Scan for the cell matching the given text and deliver its (x, y) coordinate at center. 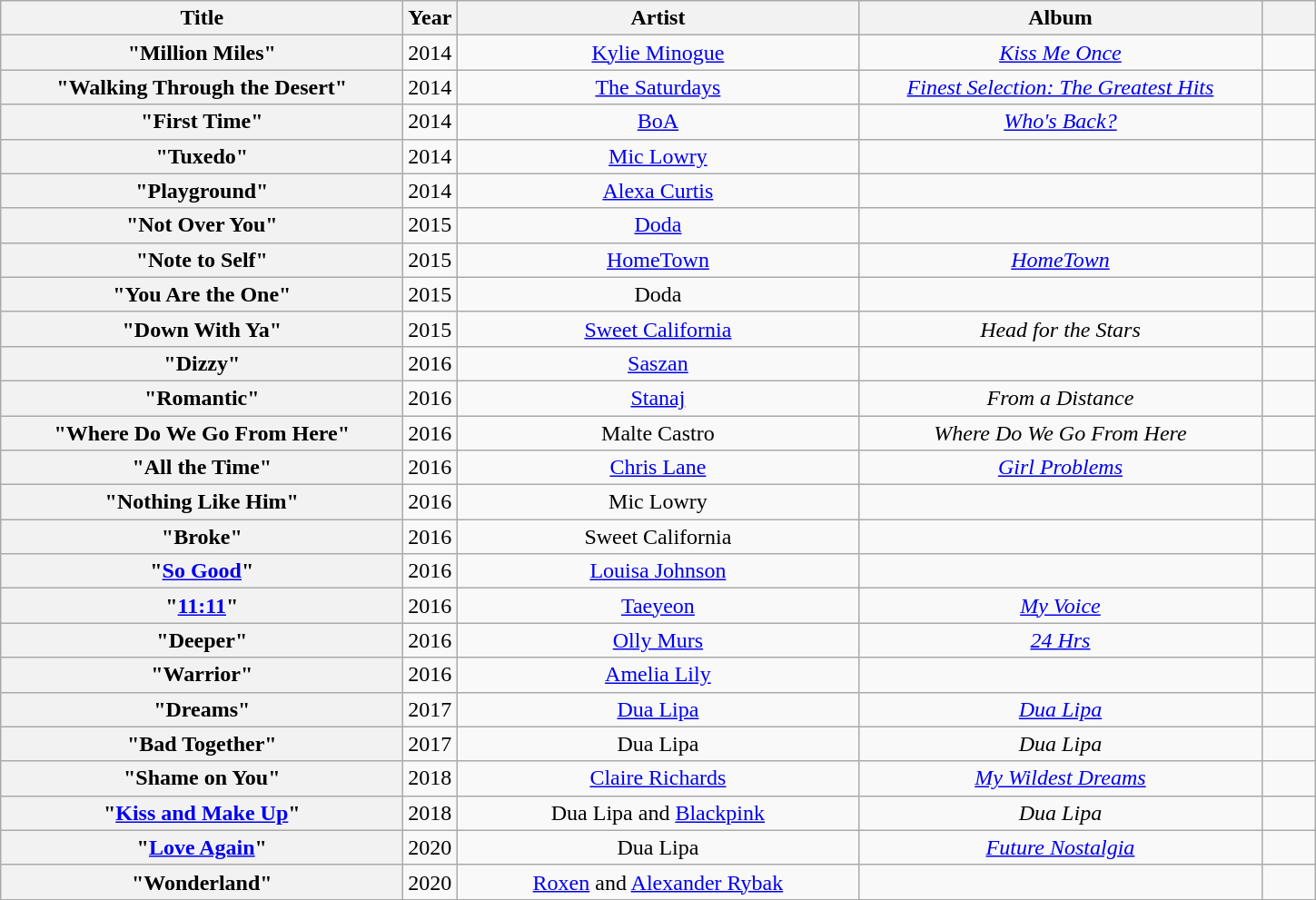
Girl Problems (1061, 468)
"Million Miles" (202, 53)
"Playground" (202, 191)
24 Hrs (1061, 640)
"Nothing Like Him" (202, 502)
"Deeper" (202, 640)
Who's Back? (1061, 122)
Claire Richards (658, 778)
Chris Lane (658, 468)
"Tuxedo" (202, 156)
Future Nostalgia (1061, 847)
My Wildest Dreams (1061, 778)
"You Are the One" (202, 294)
"Broke" (202, 537)
My Voice (1061, 606)
Kiss Me Once (1061, 53)
Album (1061, 18)
Taeyeon (658, 606)
From a Distance (1061, 398)
Title (202, 18)
"Bad Together" (202, 744)
"Not Over You" (202, 225)
Amelia Lily (658, 675)
Malte Castro (658, 433)
"All the Time" (202, 468)
Dua Lipa and Blackpink (658, 813)
Roxen and Alexander Rybak (658, 882)
"Note to Self" (202, 260)
"Down With Ya" (202, 329)
"Walking Through the Desert" (202, 87)
Head for the Stars (1061, 329)
Finest Selection: The Greatest Hits (1061, 87)
Alexa Curtis (658, 191)
"So Good" (202, 571)
Kylie Minogue (658, 53)
Where Do We Go From Here (1061, 433)
"Dizzy" (202, 363)
"Kiss and Make Up" (202, 813)
"First Time" (202, 122)
Stanaj (658, 398)
"Romantic" (202, 398)
BoA (658, 122)
"11:11" (202, 606)
Olly Murs (658, 640)
Artist (658, 18)
"Where Do We Go From Here" (202, 433)
The Saturdays (658, 87)
Year (430, 18)
"Love Again" (202, 847)
Louisa Johnson (658, 571)
"Wonderland" (202, 882)
"Warrior" (202, 675)
Saszan (658, 363)
"Shame on You" (202, 778)
"Dreams" (202, 709)
